Return [X, Y] of the center of cell containing provided text 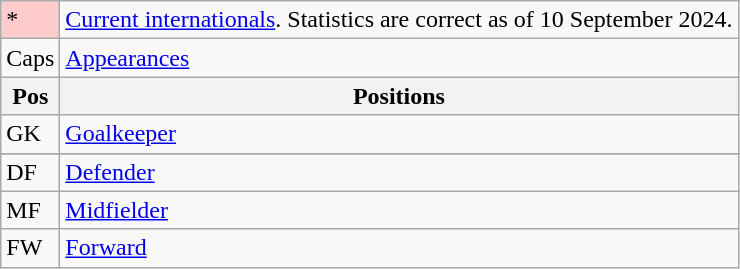
Midfielder [399, 210]
Forward [399, 248]
Pos [30, 96]
Goalkeeper [399, 134]
* [30, 20]
DF [30, 172]
Appearances [399, 58]
GK [30, 134]
Positions [399, 96]
Defender [399, 172]
FW [30, 248]
Current internationals. Statistics are correct as of 10 September 2024. [399, 20]
MF [30, 210]
Caps [30, 58]
